Return [x, y] of the center of cell containing provided text 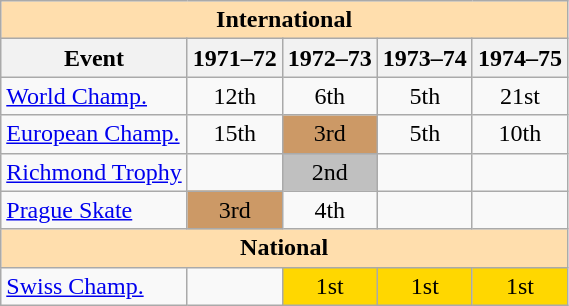
Event [94, 58]
10th [520, 134]
12th [234, 96]
National [284, 248]
4th [330, 210]
1972–73 [330, 58]
15th [234, 134]
1974–75 [520, 58]
Richmond Trophy [94, 172]
World Champ. [94, 96]
21st [520, 96]
International [284, 20]
1971–72 [234, 58]
Swiss Champ. [94, 286]
2nd [330, 172]
6th [330, 96]
European Champ. [94, 134]
Prague Skate [94, 210]
1973–74 [424, 58]
